Locate the cell with the specified text and output its [X, Y] center coordinate. 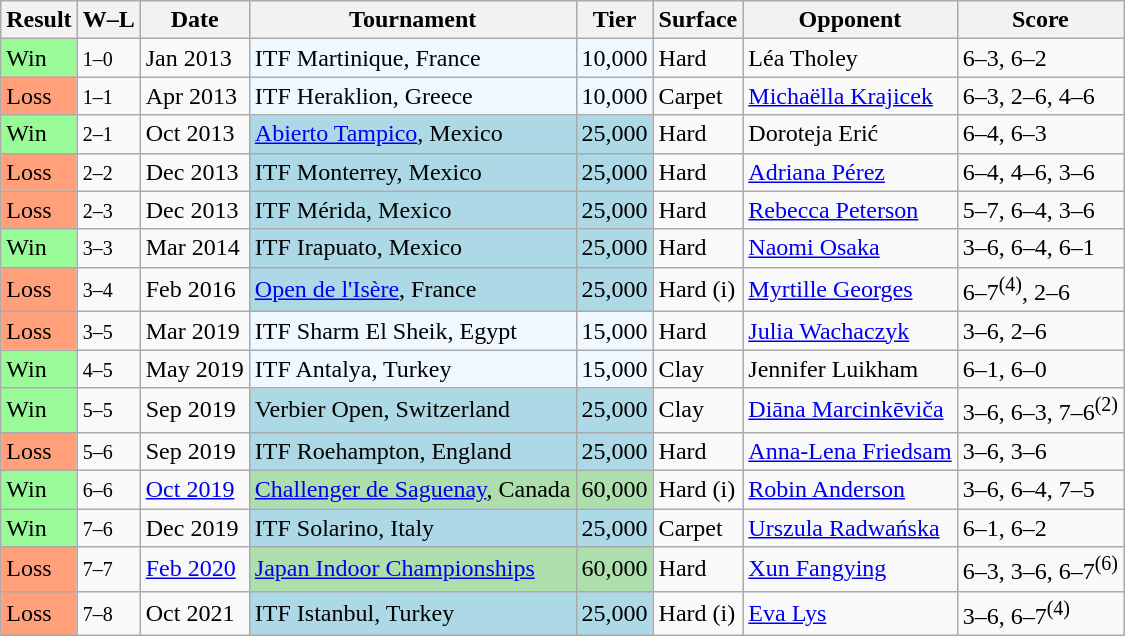
2–1 [108, 134]
5–7, 6–4, 3–6 [1040, 210]
Eva Lys [850, 614]
ITF Istanbul, Turkey [412, 614]
W–L [108, 20]
Myrtille Georges [850, 290]
5–6 [108, 451]
7–7 [108, 570]
6–3, 2–6, 4–6 [1040, 96]
Jan 2013 [194, 58]
ITF Solarino, Italy [412, 528]
Léa Tholey [850, 58]
3–6, 2–6 [1040, 331]
1–1 [108, 96]
Opponent [850, 20]
Rebecca Peterson [850, 210]
Abierto Tampico, Mexico [412, 134]
3–5 [108, 331]
Oct 2013 [194, 134]
ITF Mérida, Mexico [412, 210]
Feb 2016 [194, 290]
Mar 2019 [194, 331]
3–4 [108, 290]
6–3, 3–6, 6–7(6) [1040, 570]
3–3 [108, 248]
6–6 [108, 489]
ITF Irapuato, Mexico [412, 248]
ITF Heraklion, Greece [412, 96]
6–1, 6–0 [1040, 369]
2–2 [108, 172]
Doroteja Erić [850, 134]
3–6, 6–4, 6–1 [1040, 248]
5–5 [108, 410]
ITF Antalya, Turkey [412, 369]
ITF Sharm El Sheik, Egypt [412, 331]
6–3, 6–2 [1040, 58]
Verbier Open, Switzerland [412, 410]
6–4, 6–3 [1040, 134]
6–4, 4–6, 3–6 [1040, 172]
Naomi Osaka [850, 248]
Date [194, 20]
Result [39, 20]
2–3 [108, 210]
Oct 2021 [194, 614]
Apr 2013 [194, 96]
3–6, 6–4, 7–5 [1040, 489]
4–5 [108, 369]
Dec 2019 [194, 528]
Mar 2014 [194, 248]
Adriana Pérez [850, 172]
Xun Fangying [850, 570]
Score [1040, 20]
May 2019 [194, 369]
Surface [698, 20]
ITF Roehampton, England [412, 451]
1–0 [108, 58]
6–1, 6–2 [1040, 528]
7–8 [108, 614]
Tournament [412, 20]
3–6, 6–7(4) [1040, 614]
ITF Monterrey, Mexico [412, 172]
Feb 2020 [194, 570]
Oct 2019 [194, 489]
Open de l'Isère, France [412, 290]
7–6 [108, 528]
3–6, 6–3, 7–6(2) [1040, 410]
Urszula Radwańska [850, 528]
Anna-Lena Friedsam [850, 451]
Tier [614, 20]
ITF Martinique, France [412, 58]
Challenger de Saguenay, Canada [412, 489]
Japan Indoor Championships [412, 570]
Michaëlla Krajicek [850, 96]
Diāna Marcinkēviča [850, 410]
Robin Anderson [850, 489]
Jennifer Luikham [850, 369]
3–6, 3–6 [1040, 451]
Julia Wachaczyk [850, 331]
6–7(4), 2–6 [1040, 290]
